Return the [x, y] coordinate for the center point of the cell that contains the specified text.  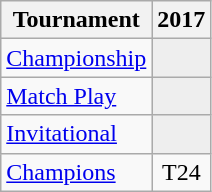
Match Play [76, 96]
Invitational [76, 134]
Champions [76, 172]
2017 [182, 20]
Tournament [76, 20]
Championship [76, 58]
T24 [182, 172]
